Detect which cell encompasses the target text, then output its (x, y) center coordinate. 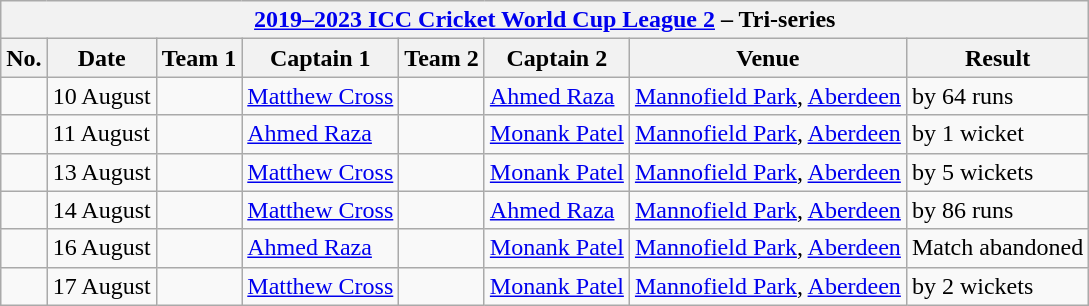
11 August (102, 134)
Date (102, 58)
13 August (102, 172)
Captain 1 (320, 58)
by 5 wickets (997, 172)
Result (997, 58)
14 August (102, 210)
Team 2 (442, 58)
2019–2023 ICC Cricket World Cup League 2 – Tri-series (545, 20)
17 August (102, 286)
Match abandoned (997, 248)
by 64 runs (997, 96)
No. (24, 58)
10 August (102, 96)
16 August (102, 248)
Venue (768, 58)
Team 1 (199, 58)
by 1 wicket (997, 134)
by 2 wickets (997, 286)
Captain 2 (556, 58)
by 86 runs (997, 210)
